Extract the [x, y] coordinate from the center of the cell holding the provided text.  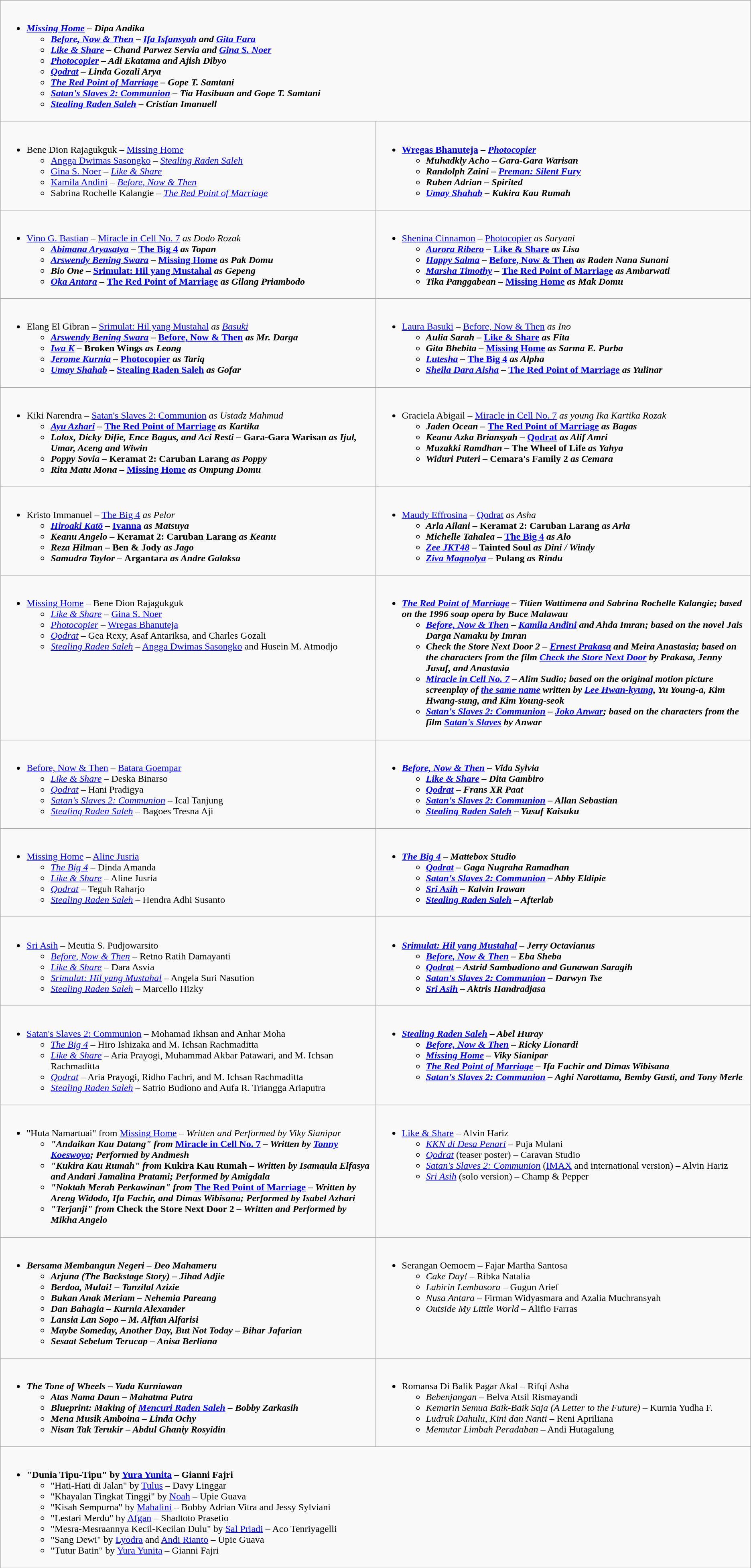
Missing Home – Aline JusriaThe Big 4 – Dinda AmandaLike & Share – Aline JusriaQodrat – Teguh RaharjoStealing Raden Saleh – Hendra Adhi Susanto [188, 872]
